Search for the cell housing the specified text and yield its [x, y] center coordinate. 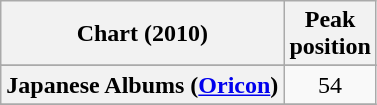
54 [330, 85]
Chart (2010) [142, 34]
Peakposition [330, 34]
Japanese Albums (Oricon) [142, 85]
